For the text-containing cell, return its midpoint in (X, Y) coordinate format. 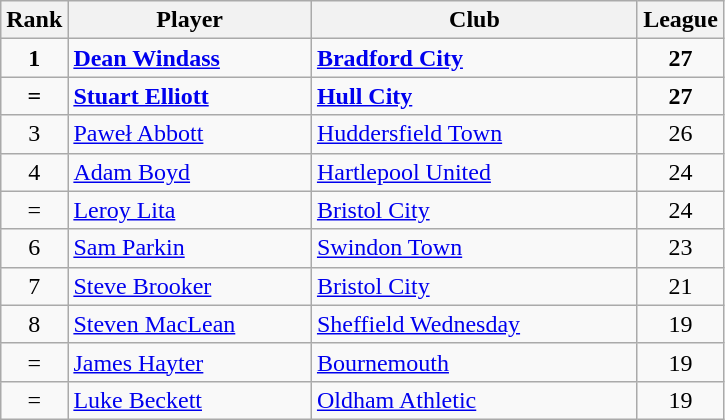
23 (680, 248)
League (680, 20)
6 (34, 248)
Club (474, 20)
4 (34, 172)
Steve Brooker (190, 286)
Player (190, 20)
Paweł Abbott (190, 134)
Huddersfield Town (474, 134)
Hartlepool United (474, 172)
Luke Beckett (190, 400)
26 (680, 134)
James Hayter (190, 362)
Sheffield Wednesday (474, 324)
Sam Parkin (190, 248)
Bradford City (474, 58)
Adam Boyd (190, 172)
Hull City (474, 96)
Leroy Lita (190, 210)
8 (34, 324)
Rank (34, 20)
3 (34, 134)
Swindon Town (474, 248)
Oldham Athletic (474, 400)
Steven MacLean (190, 324)
Dean Windass (190, 58)
21 (680, 286)
Bournemouth (474, 362)
Stuart Elliott (190, 96)
1 (34, 58)
7 (34, 286)
